Pinpoint the cell where the given text exists, returning its [x, y] midpoint coordinate. 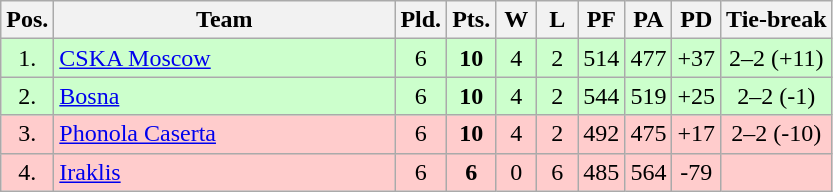
2–2 (-10) [777, 134]
485 [602, 172]
519 [648, 96]
L [558, 20]
2. [28, 96]
544 [602, 96]
514 [602, 58]
Tie-break [777, 20]
PF [602, 20]
564 [648, 172]
Pos. [28, 20]
+37 [696, 58]
4. [28, 172]
+25 [696, 96]
Iraklis [224, 172]
Bosna [224, 96]
3. [28, 134]
CSKA Moscow [224, 58]
-79 [696, 172]
PA [648, 20]
1. [28, 58]
Team [224, 20]
477 [648, 58]
0 [516, 172]
475 [648, 134]
2–2 (+11) [777, 58]
Pld. [421, 20]
Phonola Caserta [224, 134]
+17 [696, 134]
Pts. [472, 20]
W [516, 20]
PD [696, 20]
2–2 (-1) [777, 96]
492 [602, 134]
